For the text-containing cell, return its midpoint in (x, y) coordinate format. 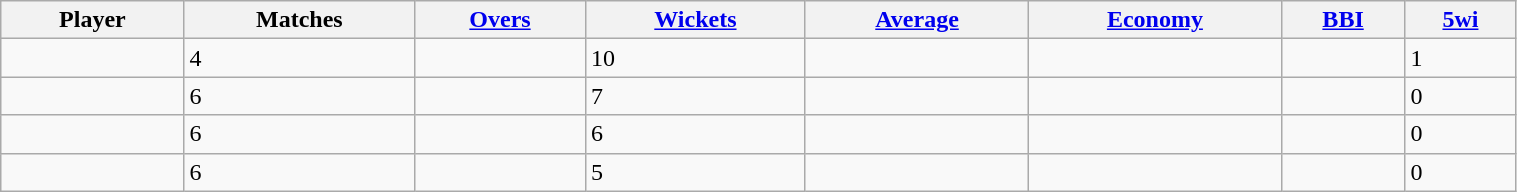
Average (916, 20)
Matches (300, 20)
10 (695, 58)
Wickets (695, 20)
Overs (500, 20)
5 (695, 172)
5wi (1460, 20)
Economy (1156, 20)
Player (92, 20)
BBI (1343, 20)
1 (1460, 58)
4 (300, 58)
7 (695, 96)
